Return [X, Y] of the center of cell containing provided text 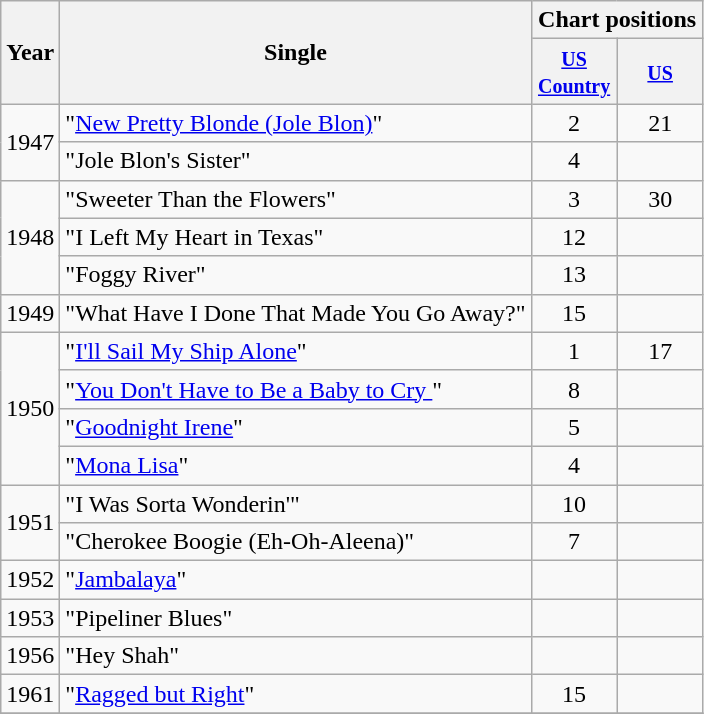
Chart positions [617, 20]
US [660, 72]
"You Don't Have to Be a Baby to Cry " [296, 389]
17 [660, 351]
1961 [30, 694]
10 [574, 503]
1953 [30, 618]
"Jole Blon's Sister" [296, 161]
1951 [30, 522]
1952 [30, 580]
7 [574, 542]
"Mona Lisa" [296, 465]
8 [574, 389]
13 [574, 275]
"Foggy River" [296, 275]
"Goodnight Irene" [296, 427]
1949 [30, 313]
1947 [30, 142]
2 [574, 123]
"Hey Shah" [296, 656]
21 [660, 123]
3 [574, 199]
1956 [30, 656]
"New Pretty Blonde (Jole Blon)" [296, 123]
"Pipeliner Blues" [296, 618]
5 [574, 427]
Year [30, 52]
1950 [30, 408]
1948 [30, 237]
"Jambalaya" [296, 580]
"Ragged but Right" [296, 694]
1 [574, 351]
US Country [574, 72]
"Cherokee Boogie (Eh-Oh-Aleena)" [296, 542]
"Sweeter Than the Flowers" [296, 199]
12 [574, 237]
"I Was Sorta Wonderin'" [296, 503]
"I'll Sail My Ship Alone" [296, 351]
Single [296, 52]
"What Have I Done That Made You Go Away?" [296, 313]
30 [660, 199]
"I Left My Heart in Texas" [296, 237]
